From the cell containing the given text, extract its center point as (x, y) coordinate. 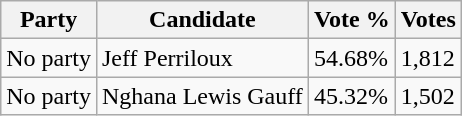
Party (49, 20)
Nghana Lewis Gauff (202, 96)
54.68% (352, 58)
Candidate (202, 20)
45.32% (352, 96)
1,502 (428, 96)
Jeff Perriloux (202, 58)
Votes (428, 20)
1,812 (428, 58)
Vote % (352, 20)
